Return the (x, y) coordinate for the center point of the cell that contains the specified text.  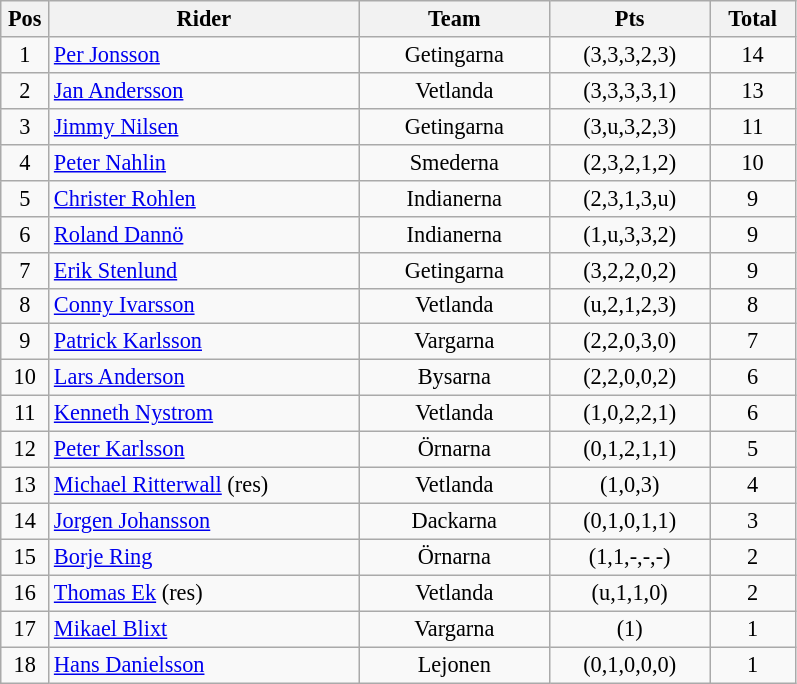
Roland Dannö (204, 234)
(1,1,-,-,-) (629, 557)
Team (454, 19)
Patrick Karlsson (204, 342)
18 (25, 665)
Erik Stenlund (204, 270)
Pts (629, 19)
(0,1,0,1,1) (629, 521)
Dackarna (454, 521)
(u,2,1,2,3) (629, 306)
Jorgen Johansson (204, 521)
Peter Nahlin (204, 162)
Kenneth Nystrom (204, 414)
(2,3,2,1,2) (629, 162)
(2,3,1,3,u) (629, 198)
Thomas Ek (res) (204, 593)
Pos (25, 19)
Peter Karlsson (204, 450)
(1,0,3) (629, 485)
Rider (204, 19)
Lejonen (454, 665)
Lars Anderson (204, 378)
Mikael Blixt (204, 629)
Hans Danielsson (204, 665)
12 (25, 450)
Christer Rohlen (204, 198)
Michael Ritterwall (res) (204, 485)
(0,1,0,0,0) (629, 665)
(0,1,2,1,1) (629, 450)
(3,3,3,2,3) (629, 55)
Per Jonsson (204, 55)
16 (25, 593)
Jimmy Nilsen (204, 126)
Smederna (454, 162)
(3,3,3,3,1) (629, 90)
(2,2,0,0,2) (629, 378)
(3,u,3,2,3) (629, 126)
Conny Ivarsson (204, 306)
15 (25, 557)
Total (752, 19)
Borje Ring (204, 557)
(u,1,1,0) (629, 593)
(3,2,2,0,2) (629, 270)
(1) (629, 629)
Jan Andersson (204, 90)
(2,2,0,3,0) (629, 342)
(1,u,3,3,2) (629, 234)
Bysarna (454, 378)
(1,0,2,2,1) (629, 414)
17 (25, 629)
